Return the [X, Y] coordinate for the center point of the cell that contains the specified text.  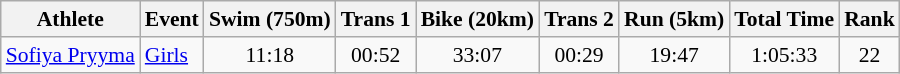
Rank [870, 19]
Event [172, 19]
Total Time [784, 19]
22 [870, 55]
1:05:33 [784, 55]
Sofiya Pryyma [70, 55]
Swim (750m) [270, 19]
Girls [172, 55]
Trans 2 [579, 19]
Run (5km) [674, 19]
Trans 1 [376, 19]
Bike (20km) [478, 19]
Athlete [70, 19]
19:47 [674, 55]
00:52 [376, 55]
33:07 [478, 55]
00:29 [579, 55]
11:18 [270, 55]
